Provide the (X, Y) coordinate of the cell's center where the given text is located.  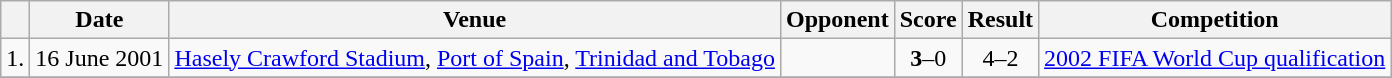
4–2 (1000, 58)
1. (16, 58)
Venue (475, 20)
2002 FIFA World Cup qualification (1215, 58)
Date (100, 20)
Score (928, 20)
3–0 (928, 58)
Hasely Crawford Stadium, Port of Spain, Trinidad and Tobago (475, 58)
Result (1000, 20)
Opponent (837, 20)
Competition (1215, 20)
16 June 2001 (100, 58)
